For the text-containing cell, return its midpoint in (x, y) coordinate format. 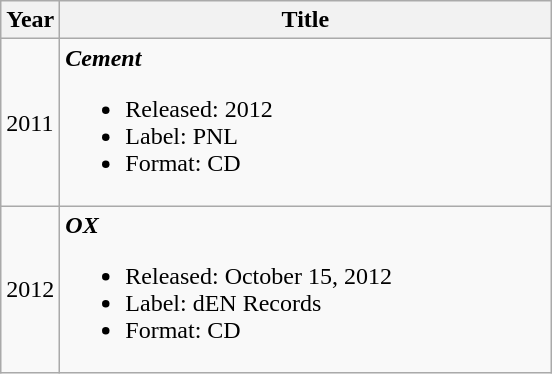
Year (30, 20)
2011 (30, 122)
OXReleased: October 15, 2012Label: dEN Records Format: CD (306, 290)
Title (306, 20)
2012 (30, 290)
CementReleased: 2012Label: PNL Format: CD (306, 122)
